Search for the cell housing the specified text and yield its [X, Y] center coordinate. 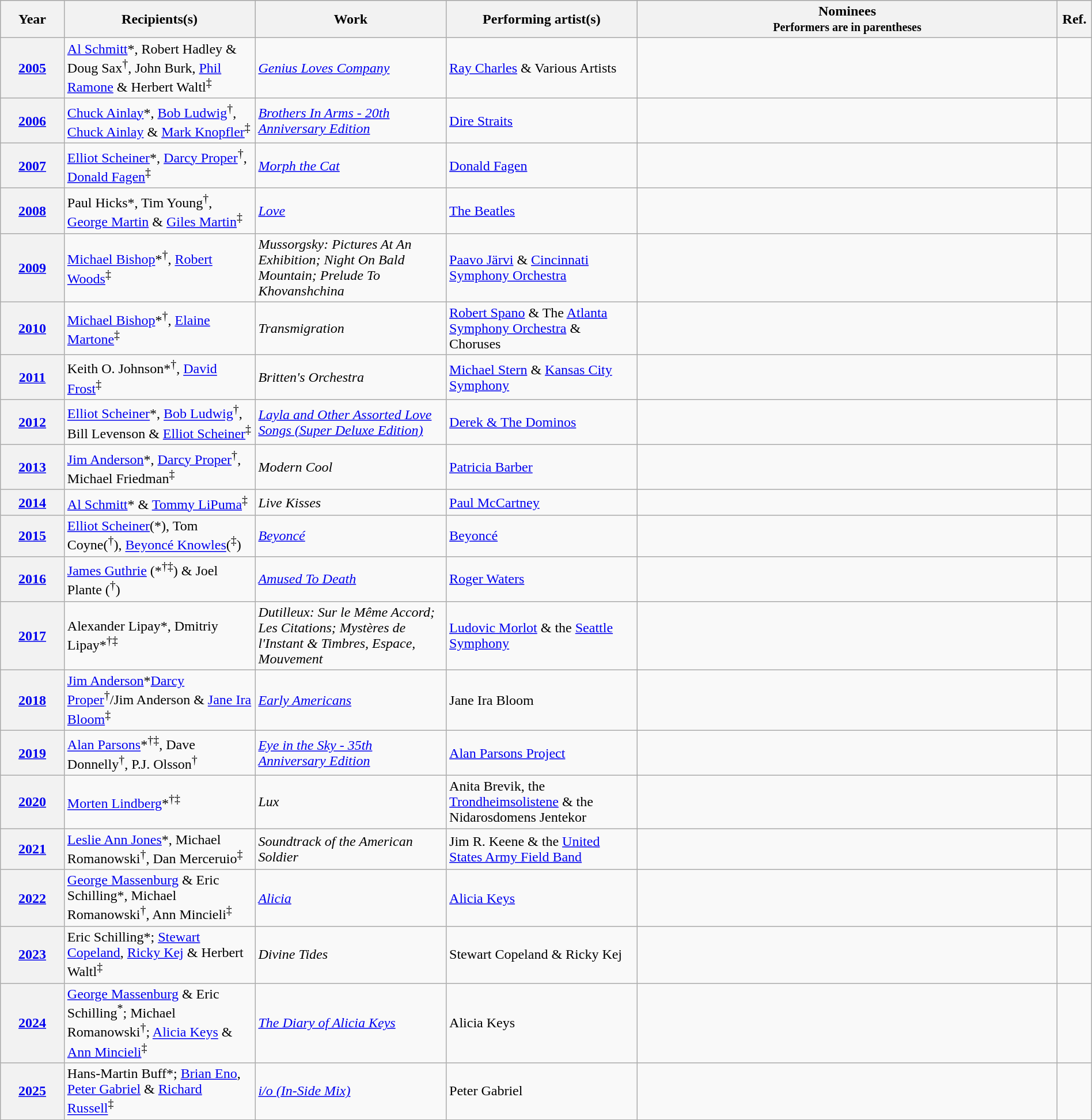
Performing artist(s) [542, 20]
Paavo Järvi & Cincinnati Symphony Orchestra [542, 267]
Elliot Scheiner*, Darcy Proper†, Donald Fagen‡ [160, 166]
2011 [32, 377]
2010 [32, 328]
Alan Parsons*†‡, Dave Donnelly†, P.J. Olsson† [160, 753]
Work [351, 20]
Michael Bishop*†, Robert Woods‡ [160, 267]
George Massenburg & Eric Schilling*, Michael Romanowski†, Ann Mincieli‡ [160, 898]
Divine Tides [351, 955]
Ludovic Morlot & the Seattle Symphony [542, 636]
NomineesPerformers are in parentheses [847, 20]
Live Kisses [351, 502]
Paul Hicks*, Tim Young†, George Martin & Giles Martin‡ [160, 211]
2016 [32, 579]
2022 [32, 898]
2018 [32, 700]
Jim Anderson*Darcy Proper†/Jim Anderson & Jane Ira Bloom‡ [160, 700]
Morten Lindberg*†‡ [160, 802]
Jane Ira Bloom [542, 700]
Michael Bishop*†, Elaine Martone‡ [160, 328]
2006 [32, 121]
Stewart Copeland & Ricky Kej [542, 955]
The Diary of Alicia Keys [351, 1023]
Morph the Cat [351, 166]
Amused To Death [351, 579]
Hans-Martin Buff*; Brian Eno, Peter Gabriel & Richard Russell‡ [160, 1092]
George Massenburg & Eric Schilling*; Michael Romanowski†; Alicia Keys & Ann Mincieli‡ [160, 1023]
Soundtrack of the American Soldier [351, 849]
Ray Charles & Various Artists [542, 68]
Transmigration [351, 328]
Elliot Scheiner*, Bob Ludwig†, Bill Levenson & Elliot Scheiner‡ [160, 422]
Genius Loves Company [351, 68]
2009 [32, 267]
Early Americans [351, 700]
2021 [32, 849]
The Beatles [542, 211]
Recipients(s) [160, 20]
Elliot Scheiner(*), Tom Coyne(†), Beyoncé Knowles(‡) [160, 536]
2014 [32, 502]
Derek & The Dominos [542, 422]
Alicia [351, 898]
Dutilleux: Sur le Même Accord; Les Citations; Mystères de l'Instant & Timbres, Espace, Mouvement [351, 636]
Leslie Ann Jones*, Michael Romanowski†, Dan Merceruio‡ [160, 849]
Al Schmitt* & Tommy LiPuma‡ [160, 502]
Keith O. Johnson*†, David Frost‡ [160, 377]
Dire Straits [542, 121]
Alan Parsons Project [542, 753]
Brothers In Arms - 20th Anniversary Edition [351, 121]
i/o (In-Side Mix) [351, 1092]
James Guthrie (*†‡) & Joel Plante (†) [160, 579]
Peter Gabriel [542, 1092]
Layla and Other Assorted Love Songs (Super Deluxe Edition) [351, 422]
Britten's Orchestra [351, 377]
2020 [32, 802]
Michael Stern & Kansas City Symphony [542, 377]
Love [351, 211]
2025 [32, 1092]
2015 [32, 536]
Year [32, 20]
Lux [351, 802]
Patricia Barber [542, 467]
Jim Anderson*, Darcy Proper†, Michael Friedman‡ [160, 467]
2023 [32, 955]
Eye in the Sky - 35th Anniversary Edition [351, 753]
Al Schmitt*, Robert Hadley & Doug Sax†, John Burk, Phil Ramone & Herbert Waltl‡ [160, 68]
Modern Cool [351, 467]
Jim R. Keene & the United States Army Field Band [542, 849]
2007 [32, 166]
Roger Waters [542, 579]
2019 [32, 753]
Chuck Ainlay*, Bob Ludwig†, Chuck Ainlay & Mark Knopfler‡ [160, 121]
Paul McCartney [542, 502]
Mussorgsky: Pictures At An Exhibition; Night On Bald Mountain; Prelude To Khovanshchina [351, 267]
2012 [32, 422]
Eric Schilling*; Stewart Copeland, Ricky Kej & Herbert Waltl‡ [160, 955]
Ref. [1075, 20]
2013 [32, 467]
2005 [32, 68]
Robert Spano & The Atlanta Symphony Orchestra & Choruses [542, 328]
Donald Fagen [542, 166]
Anita Brevik, the Trondheimsolistene & the Nidarosdomens Jentekor [542, 802]
2024 [32, 1023]
2017 [32, 636]
Alexander Lipay*, Dmitriy Lipay*†‡ [160, 636]
2008 [32, 211]
